Pinpoint the cell where the given text exists, returning its [x, y] midpoint coordinate. 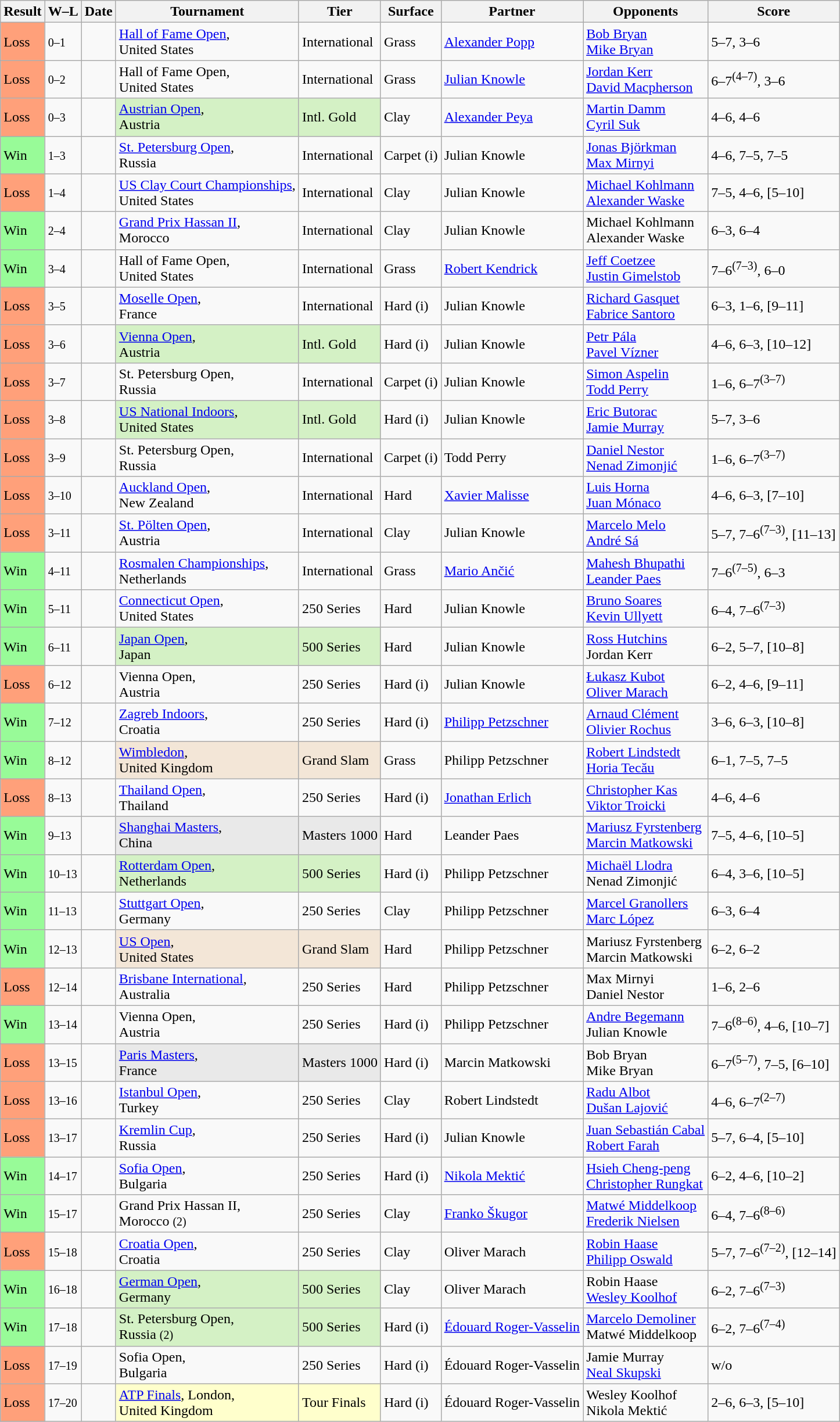
Austrian Open, Austria [207, 117]
4–6, 6–7(2–7) [774, 1101]
Mahesh Bhupathi Leander Paes [646, 571]
2–4 [63, 230]
Robin Haase Philipp Oswald [646, 1252]
Alexander Peya [512, 117]
13–17 [63, 1138]
Robert Lindstedt [512, 1101]
Martin Damm Cyril Suk [646, 117]
Bruno Soares Kevin Ullyett [646, 609]
7–6(8–6), 4–6, [10–7] [774, 1024]
Wesley Koolhof Nikola Mektić [646, 1403]
w/o [774, 1364]
Tier [339, 12]
Brisbane International, Australia [207, 987]
Jonathan Erlich [512, 797]
3–5 [63, 306]
13–16 [63, 1101]
Marcel Granollers Marc López [646, 911]
Shanghai Masters, China [207, 836]
3–11 [63, 533]
Nikola Mektić [512, 1176]
Mario Ančić [512, 571]
6–12 [63, 685]
1–3 [63, 155]
17–20 [63, 1403]
3–9 [63, 457]
6–7(5–7), 7–5, [6–10] [774, 1062]
Japan Open, Japan [207, 646]
Surface [411, 12]
11–13 [63, 911]
Luis Horna Juan Mónaco [646, 495]
Leander Paes [512, 836]
6–2, 4–6, [10–2] [774, 1176]
Rotterdam Open, Netherlands [207, 873]
7–5, 4–6, [10–5] [774, 836]
Zagreb Indoors, Croatia [207, 722]
8–13 [63, 797]
Tournament [207, 12]
13–14 [63, 1024]
Partner [512, 12]
Grand Prix Hassan II, Morocco (2) [207, 1213]
Juan Sebastián Cabal Robert Farah [646, 1138]
Paris Masters, France [207, 1062]
17–19 [63, 1364]
6–4, 7–6(7–3) [774, 609]
6–2, 4–6, [9–11] [774, 685]
Rosmalen Championships, Netherlands [207, 571]
8–12 [63, 760]
0–1 [63, 42]
Christopher Kas Viktor Troicki [646, 797]
6–4, 7–6(8–6) [774, 1213]
4–6, 6–3, [10–12] [774, 344]
7–12 [63, 722]
6–2, 6–2 [774, 948]
6–7(4–7), 3–6 [774, 79]
13–15 [63, 1062]
Franko Škugor [512, 1213]
7–6(7–5), 6–3 [774, 571]
4–11 [63, 571]
ATP Finals, London, United Kingdom [207, 1403]
Robert Lindstedt Horia Tecău [646, 760]
Xavier Malisse [512, 495]
Marcin Matkowski [512, 1062]
Alexander Popp [512, 42]
Arnaud Clément Olivier Rochus [646, 722]
3–6, 6–3, [10–8] [774, 722]
Tour Finals [339, 1403]
5–7, 6–4, [5–10] [774, 1138]
Wimbledon, United Kingdom [207, 760]
Date [99, 12]
6–2, 7–6(7–4) [774, 1327]
St. Petersburg Open, Russia (2) [207, 1327]
3–10 [63, 495]
Todd Perry [512, 457]
6–2, 7–6(7–3) [774, 1289]
Marcelo Demoliner Matwé Middelkoop [646, 1327]
Auckland Open, New Zealand [207, 495]
Result [23, 12]
Grand Prix Hassan II, Morocco [207, 230]
17–18 [63, 1327]
Radu Albot Dušan Lajović [646, 1101]
Thailand Open, Thailand [207, 797]
3–6 [63, 344]
Score [774, 12]
6–2, 5–7, [10–8] [774, 646]
7–6(7–3), 6–0 [774, 268]
9–13 [63, 836]
Jordan Kerr David Macpherson [646, 79]
12–13 [63, 948]
Robin Haase Wesley Koolhof [646, 1289]
14–17 [63, 1176]
Istanbul Open, Turkey [207, 1101]
Matwé Middelkoop Frederik Nielsen [646, 1213]
Jamie Murray Neal Skupski [646, 1364]
Croatia Open, Croatia [207, 1252]
German Open, Germany [207, 1289]
Ross Hutchins Jordan Kerr [646, 646]
12–14 [63, 987]
4–6, 7–5, 7–5 [774, 155]
Petr Pála Pavel Vízner [646, 344]
3–4 [63, 268]
Stuttgart Open, Germany [207, 911]
0–2 [63, 79]
3–7 [63, 381]
3–8 [63, 420]
6–1, 7–5, 7–5 [774, 760]
Daniel Nestor Nenad Zimonjić [646, 457]
Moselle Open, France [207, 306]
6–4, 3–6, [10–5] [774, 873]
6–11 [63, 646]
Jeff Coetzee Justin Gimelstob [646, 268]
6–3, 1–6, [9–11] [774, 306]
Jonas Björkman Max Mirnyi [646, 155]
Eric Butorac Jamie Murray [646, 420]
US Clay Court Championships, United States [207, 193]
Opponents [646, 12]
Max Mirnyi Daniel Nestor [646, 987]
Andre Begemann Julian Knowle [646, 1024]
5–7, 7–6(7–3), [11–13] [774, 533]
Connecticut Open, United States [207, 609]
W–L [63, 12]
15–17 [63, 1213]
5–11 [63, 609]
16–18 [63, 1289]
4–6, 6–3, [7–10] [774, 495]
7–5, 4–6, [5–10] [774, 193]
St. Pölten Open, Austria [207, 533]
Michaël Llodra Nenad Zimonjić [646, 873]
Marcelo Melo André Sá [646, 533]
2–6, 6–3, [5–10] [774, 1403]
1–4 [63, 193]
US National Indoors, United States [207, 420]
Kremlin Cup, Russia [207, 1138]
Robert Kendrick [512, 268]
US Open, United States [207, 948]
0–3 [63, 117]
Hsieh Cheng-peng Christopher Rungkat [646, 1176]
Richard Gasquet Fabrice Santoro [646, 306]
15–18 [63, 1252]
Simon Aspelin Todd Perry [646, 381]
1–6, 2–6 [774, 987]
5–7, 7–6(7–2), [12–14] [774, 1252]
Łukasz Kubot Oliver Marach [646, 685]
10–13 [63, 873]
